Scan for the cell matching the given text and deliver its [x, y] coordinate at center. 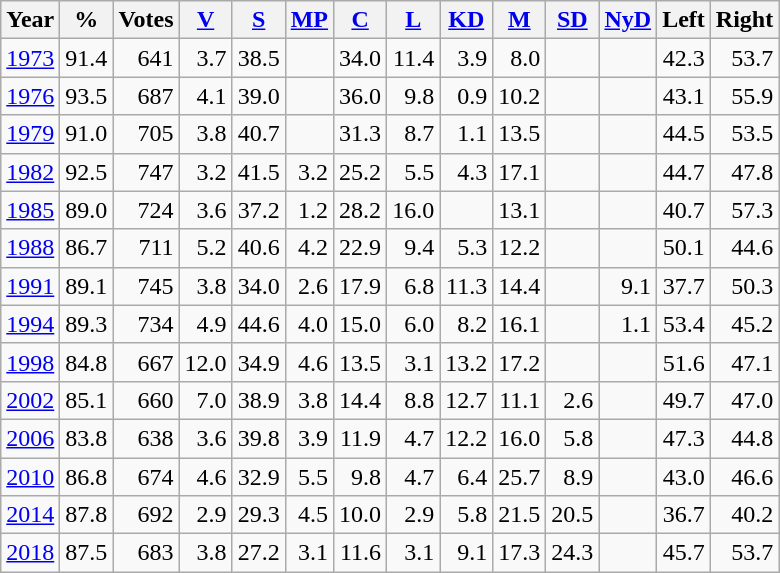
8.0 [520, 58]
1988 [30, 248]
Right [744, 20]
57.3 [744, 210]
13.2 [466, 362]
9.4 [414, 248]
47.8 [744, 172]
89.3 [86, 324]
11.9 [360, 438]
1973 [30, 58]
84.8 [86, 362]
6.4 [466, 477]
L [414, 20]
47.1 [744, 362]
10.2 [520, 96]
MP [309, 20]
4.1 [206, 96]
674 [146, 477]
% [86, 20]
11.4 [414, 58]
83.8 [86, 438]
31.3 [360, 134]
683 [146, 553]
85.1 [86, 400]
V [206, 20]
10.0 [360, 515]
11.6 [360, 553]
43.1 [684, 96]
92.5 [86, 172]
22.9 [360, 248]
41.5 [258, 172]
13.1 [520, 210]
34.9 [258, 362]
50.3 [744, 286]
44.5 [684, 134]
1994 [30, 324]
Votes [146, 20]
4.2 [309, 248]
7.0 [206, 400]
37.7 [684, 286]
638 [146, 438]
16.1 [520, 324]
87.5 [86, 553]
17.9 [360, 286]
45.7 [684, 553]
55.9 [744, 96]
11.3 [466, 286]
5.2 [206, 248]
87.8 [86, 515]
667 [146, 362]
49.7 [684, 400]
50.1 [684, 248]
17.3 [520, 553]
25.2 [360, 172]
17.1 [520, 172]
39.0 [258, 96]
SD [572, 20]
2006 [30, 438]
711 [146, 248]
705 [146, 134]
12.7 [466, 400]
1982 [30, 172]
91.0 [86, 134]
27.2 [258, 553]
17.2 [520, 362]
51.6 [684, 362]
38.5 [258, 58]
745 [146, 286]
4.9 [206, 324]
89.1 [86, 286]
747 [146, 172]
91.4 [86, 58]
37.2 [258, 210]
24.3 [572, 553]
M [520, 20]
KD [466, 20]
6.8 [414, 286]
5.3 [466, 248]
1991 [30, 286]
53.5 [744, 134]
86.7 [86, 248]
21.5 [520, 515]
660 [146, 400]
S [258, 20]
89.0 [86, 210]
53.4 [684, 324]
734 [146, 324]
1979 [30, 134]
38.9 [258, 400]
687 [146, 96]
Left [684, 20]
8.2 [466, 324]
724 [146, 210]
11.1 [520, 400]
641 [146, 58]
C [360, 20]
15.0 [360, 324]
8.9 [572, 477]
1976 [30, 96]
36.0 [360, 96]
1985 [30, 210]
Year [30, 20]
2018 [30, 553]
44.7 [684, 172]
39.8 [258, 438]
42.3 [684, 58]
86.8 [86, 477]
0.9 [466, 96]
93.5 [86, 96]
25.7 [520, 477]
4.5 [309, 515]
8.7 [414, 134]
28.2 [360, 210]
47.3 [684, 438]
2010 [30, 477]
32.9 [258, 477]
4.3 [466, 172]
1998 [30, 362]
2014 [30, 515]
6.0 [414, 324]
NyD [628, 20]
29.3 [258, 515]
40.6 [258, 248]
12.0 [206, 362]
4.0 [309, 324]
2002 [30, 400]
8.8 [414, 400]
692 [146, 515]
46.6 [744, 477]
43.0 [684, 477]
20.5 [572, 515]
47.0 [744, 400]
44.8 [744, 438]
40.2 [744, 515]
1.2 [309, 210]
36.7 [684, 515]
45.2 [744, 324]
3.7 [206, 58]
